Determine the [x, y] coordinate at the center of the cell enclosing the given text.  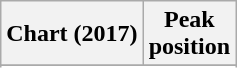
Chart (2017) [72, 34]
Peakposition [189, 34]
